Extract the (X, Y) coordinate from the center of the cell holding the provided text.  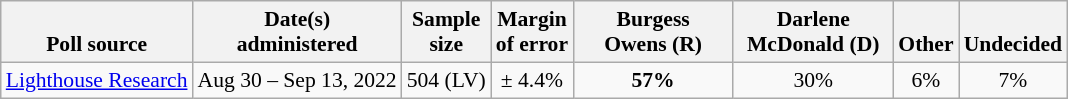
7% (1013, 80)
Samplesize (446, 32)
Undecided (1013, 32)
BurgessOwens (R) (653, 32)
Marginof error (532, 32)
57% (653, 80)
Aug 30 – Sep 13, 2022 (298, 80)
± 4.4% (532, 80)
30% (813, 80)
504 (LV) (446, 80)
Poll source (97, 32)
DarleneMcDonald (D) (813, 32)
Date(s)administered (298, 32)
6% (926, 80)
Other (926, 32)
Lighthouse Research (97, 80)
